Scan for the cell matching the given text and deliver its (X, Y) coordinate at center. 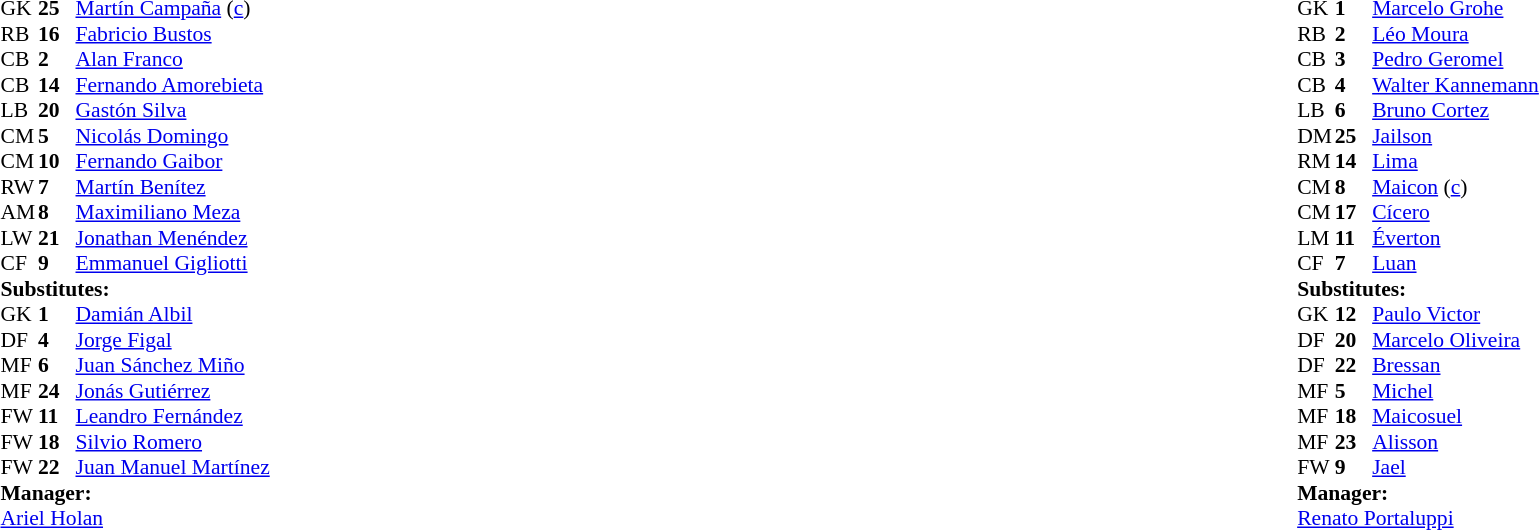
Jonathan Menéndez (173, 238)
Jonás Gutiérrez (173, 391)
Gastón Silva (173, 111)
21 (57, 238)
Maicon (c) (1456, 187)
24 (57, 391)
16 (57, 34)
Jailson (1456, 136)
Alan Franco (173, 59)
Lima (1456, 161)
Léo Moura (1456, 34)
Pedro Geromel (1456, 59)
10 (57, 161)
Cícero (1456, 213)
DM (1316, 136)
Maximiliano Meza (173, 213)
Emmanuel Gigliotti (173, 263)
Fernando Amorebieta (173, 85)
Damián Albil (173, 315)
Michel (1456, 391)
3 (1354, 59)
Martín Benítez (173, 187)
Maicosuel (1456, 417)
Silvio Romero (173, 442)
12 (1354, 315)
Juan Manuel Martínez (173, 467)
Marcelo Oliveira (1456, 340)
1 (57, 315)
Fernando Gaibor (173, 161)
AM (19, 213)
17 (1354, 213)
Nicolás Domingo (173, 136)
Luan (1456, 263)
Éverton (1456, 238)
Fabricio Bustos (173, 34)
Jael (1456, 467)
Jorge Figal (173, 340)
Alisson (1456, 442)
RM (1316, 161)
25 (1354, 136)
Bruno Cortez (1456, 111)
23 (1354, 442)
Bressan (1456, 365)
Juan Sánchez Miño (173, 365)
Walter Kannemann (1456, 85)
Paulo Victor (1456, 315)
LW (19, 238)
Leandro Fernández (173, 417)
LM (1316, 238)
RW (19, 187)
